Extract the (X, Y) coordinate from the center of the cell holding the provided text.  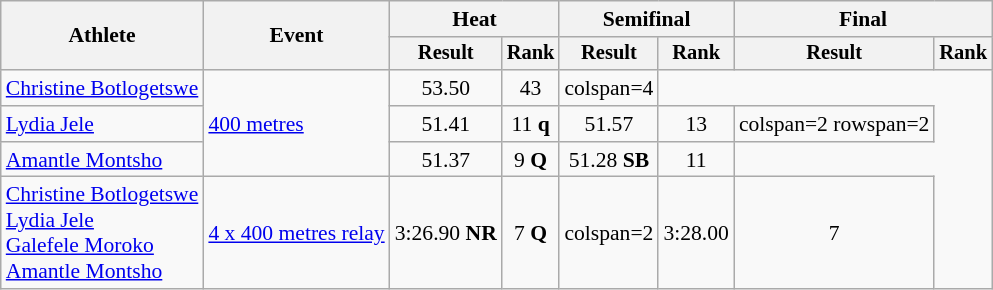
Heat (475, 19)
13 (696, 124)
51.37 (446, 160)
Christine Botlogetswe (102, 88)
7 (834, 233)
Christine BotlogetsweLydia JeleGalefele MorokoAmantle Montsho (102, 233)
53.50 (446, 88)
colspan=2 rowspan=2 (834, 124)
Event (296, 36)
43 (531, 88)
400 metres (296, 124)
9 Q (531, 160)
51.41 (446, 124)
11 q (531, 124)
colspan=4 (608, 88)
Athlete (102, 36)
51.57 (608, 124)
3:28.00 (696, 233)
4 x 400 metres relay (296, 233)
Final (863, 19)
51.28 SB (608, 160)
Semifinal (646, 19)
Amantle Montsho (102, 160)
3:26.90 NR (446, 233)
11 (696, 160)
7 Q (531, 233)
Lydia Jele (102, 124)
colspan=2 (608, 233)
